Locate the cell with the specified text and output its (X, Y) center coordinate. 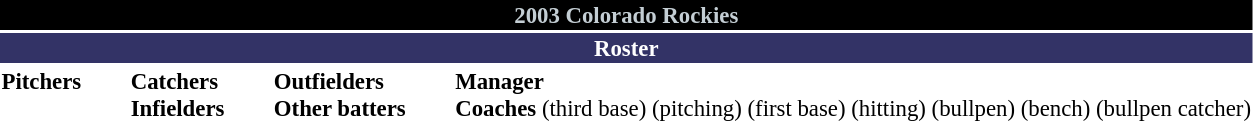
Roster (626, 48)
2003 Colorado Rockies (626, 15)
